Return the (X, Y) coordinate for the center point of the cell that contains the specified text.  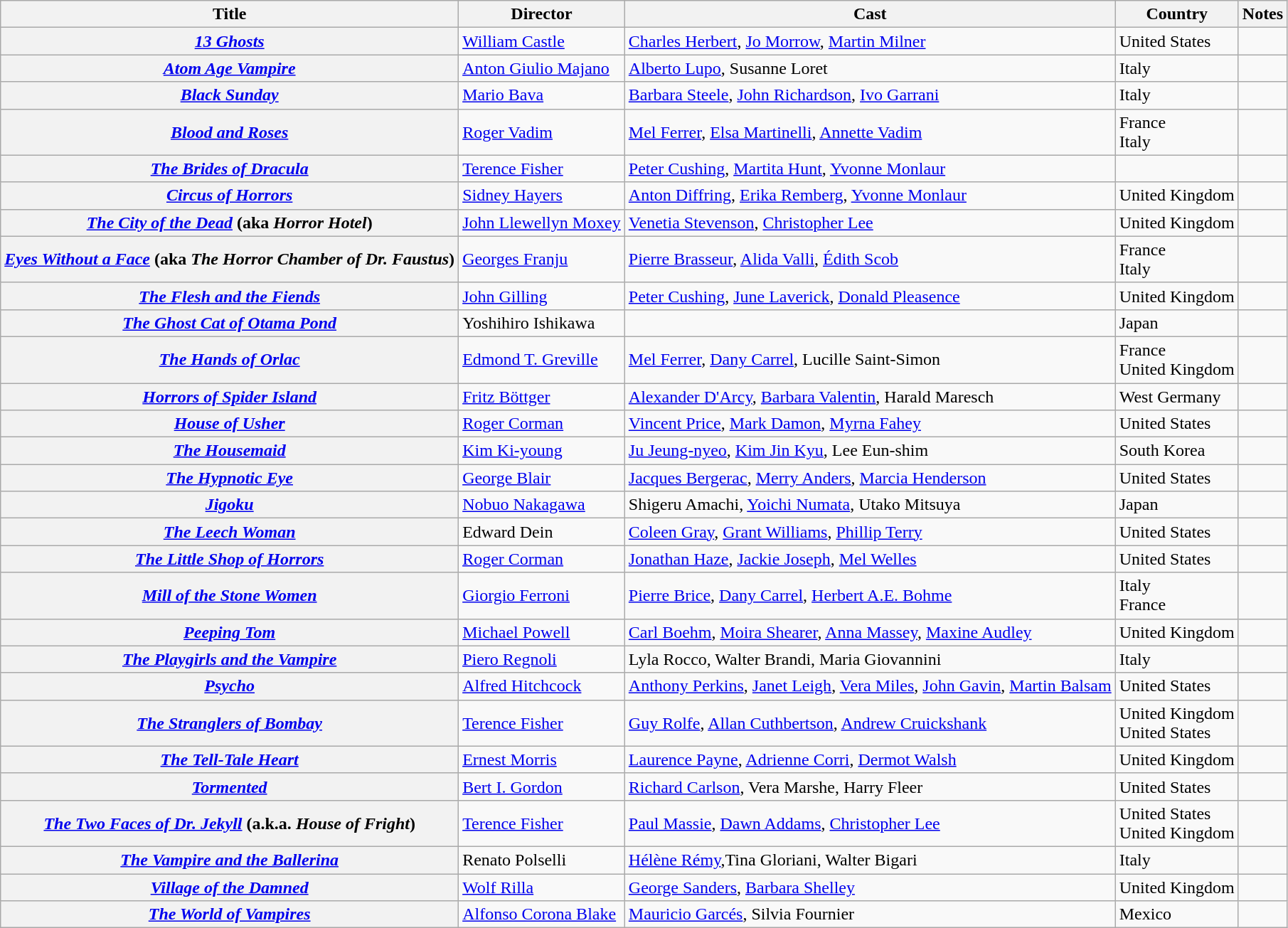
Carl Boehm, Moira Shearer, Anna Massey, Maxine Audley (870, 632)
Director (542, 14)
Ju Jeung-nyeo, Kim Jin Kyu, Lee Eun-shim (870, 451)
The Hypnotic Eye (230, 478)
Bert I. Gordon (542, 786)
Peter Cushing, Martita Hunt, Yvonne Monlaur (870, 169)
Mill of the Stone Women (230, 596)
Venetia Stevenson, Christopher Lee (870, 223)
Barbara Steele, John Richardson, Ivo Garrani (870, 95)
Peeping Tom (230, 632)
The Vampire and the Ballerina (230, 860)
Edmond T. Greville (542, 360)
Horrors of Spider Island (230, 396)
Mauricio Garcés, Silvia Fournier (870, 914)
Eyes Without a Face (aka The Horror Chamber of Dr. Faustus) (230, 259)
George Sanders, Barbara Shelley (870, 887)
South Korea (1176, 451)
Mexico (1176, 914)
Paul Massie, Dawn Addams, Christopher Lee (870, 823)
Piero Regnoli (542, 659)
The Flesh and the Fiends (230, 296)
West Germany (1176, 396)
Pierre Brice, Dany Carrel, Herbert A.E. Bohme (870, 596)
Sidney Hayers (542, 196)
Anton Diffring, Erika Remberg, Yvonne Monlaur (870, 196)
13 Ghosts (230, 41)
Cast (870, 14)
The Tell-Tale Heart (230, 759)
Village of the Damned (230, 887)
The Two Faces of Dr. Jekyll (a.k.a. House of Fright) (230, 823)
Blood and Roses (230, 132)
Edward Dein (542, 532)
Psycho (230, 686)
The Little Shop of Horrors (230, 559)
Guy Rolfe, Allan Cuthbertson, Andrew Cruickshank (870, 722)
Michael Powell (542, 632)
Jonathan Haze, Jackie Joseph, Mel Welles (870, 559)
Pierre Brasseur, Alida Valli, Édith Scob (870, 259)
United StatesUnited Kingdom (1176, 823)
The Brides of Dracula (230, 169)
The Housemaid (230, 451)
Mel Ferrer, Elsa Martinelli, Annette Vadim (870, 132)
Ernest Morris (542, 759)
Notes (1262, 14)
Nobuo Nakagawa (542, 505)
Shigeru Amachi, Yoichi Numata, Utako Mitsuya (870, 505)
Jigoku (230, 505)
Country (1176, 14)
Alexander D'Arcy, Barbara Valentin, Harald Maresch (870, 396)
Lyla Rocco, Walter Brandi, Maria Giovannini (870, 659)
Title (230, 14)
Charles Herbert, Jo Morrow, Martin Milner (870, 41)
Fritz Böttger (542, 396)
The Leech Woman (230, 532)
House of Usher (230, 424)
Kim Ki-young (542, 451)
William Castle (542, 41)
Mario Bava (542, 95)
ItalyFrance (1176, 596)
Circus of Horrors (230, 196)
Anton Giulio Majano (542, 68)
George Blair (542, 478)
Renato Polselli (542, 860)
Alfred Hitchcock (542, 686)
Roger Vadim (542, 132)
The City of the Dead (aka Horror Hotel) (230, 223)
Vincent Price, Mark Damon, Myrna Fahey (870, 424)
Richard Carlson, Vera Marshe, Harry Fleer (870, 786)
The Hands of Orlac (230, 360)
The Playgirls and the Vampire (230, 659)
United KingdomUnited States (1176, 722)
Georges Franju (542, 259)
Hélène Rémy,Tina Gloriani, Walter Bigari (870, 860)
Giorgio Ferroni (542, 596)
Jacques Bergerac, Merry Anders, Marcia Henderson (870, 478)
Alfonso Corona Blake (542, 914)
Alberto Lupo, Susanne Loret (870, 68)
Yoshihiro Ishikawa (542, 323)
The Stranglers of Bombay (230, 722)
Wolf Rilla (542, 887)
The World of Vampires (230, 914)
John Llewellyn Moxey (542, 223)
Atom Age Vampire (230, 68)
Coleen Gray, Grant Williams, Phillip Terry (870, 532)
FranceUnited Kingdom (1176, 360)
The Ghost Cat of Otama Pond (230, 323)
John Gilling (542, 296)
Anthony Perkins, Janet Leigh, Vera Miles, John Gavin, Martin Balsam (870, 686)
Laurence Payne, Adrienne Corri, Dermot Walsh (870, 759)
Peter Cushing, June Laverick, Donald Pleasence (870, 296)
Tormented (230, 786)
Mel Ferrer, Dany Carrel, Lucille Saint-Simon (870, 360)
Black Sunday (230, 95)
